For the text-containing cell, return its midpoint in [x, y] coordinate format. 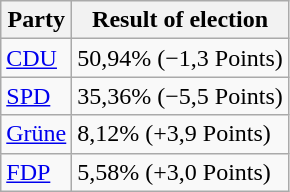
50,94% (−1,3 Points) [180, 58]
5,58% (+3,0 Points) [180, 172]
SPD [36, 96]
35,36% (−5,5 Points) [180, 96]
Result of election [180, 20]
8,12% (+3,9 Points) [180, 134]
Party [36, 20]
FDP [36, 172]
Grüne [36, 134]
CDU [36, 58]
